Return the [X, Y] coordinate for the center point of the cell that contains the specified text.  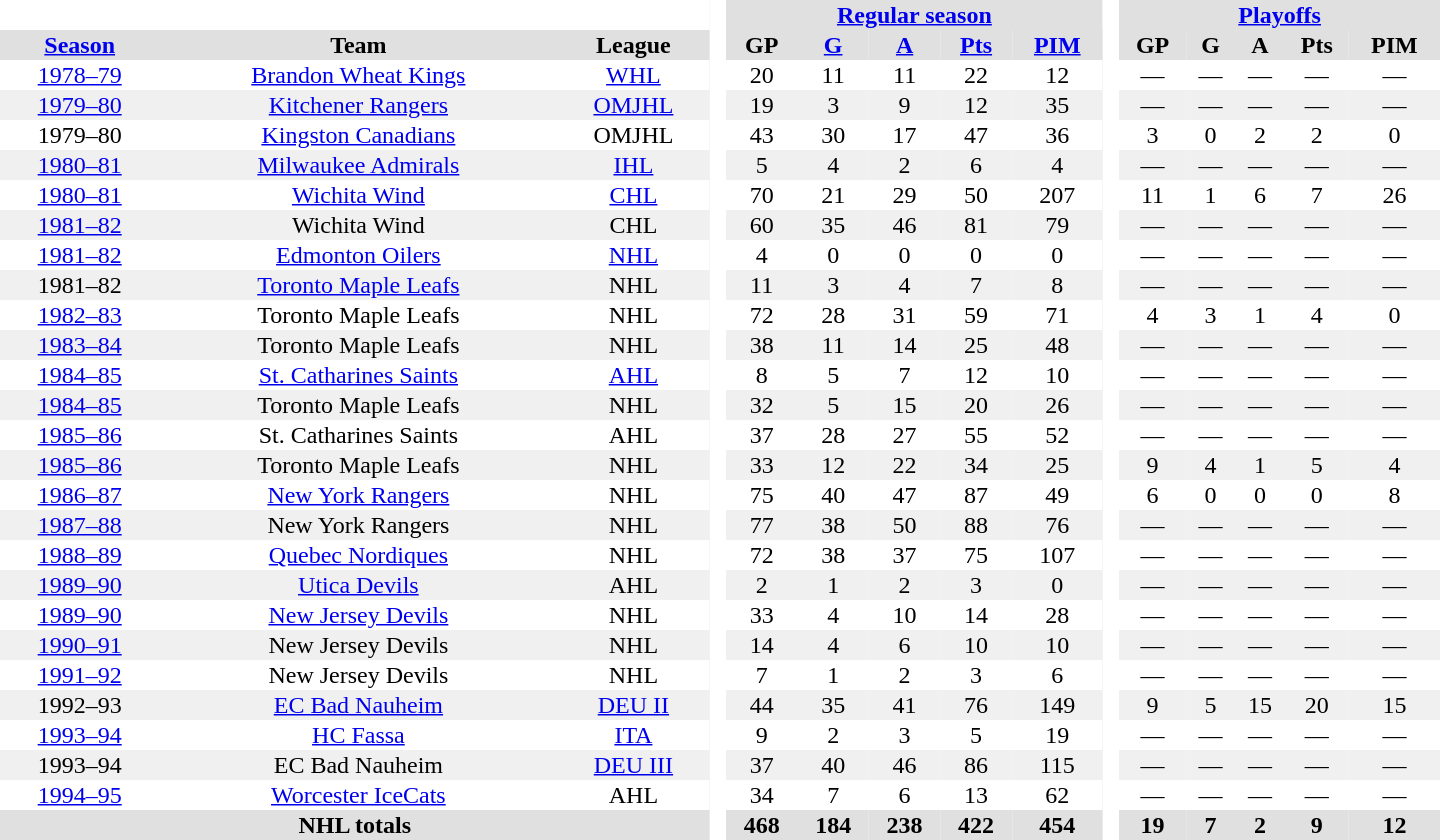
29 [904, 195]
87 [976, 495]
Regular season [914, 15]
1992–93 [80, 705]
48 [1058, 345]
1986–87 [80, 495]
DEU II [633, 705]
184 [832, 825]
1987–88 [80, 525]
Quebec Nordiques [358, 555]
70 [762, 195]
League [633, 45]
1978–79 [80, 75]
207 [1058, 195]
36 [1058, 135]
468 [762, 825]
41 [904, 705]
107 [1058, 555]
Season [80, 45]
IHL [633, 165]
HC Fassa [358, 735]
DEU III [633, 765]
1988–89 [80, 555]
13 [976, 795]
17 [904, 135]
Kingston Canadians [358, 135]
1983–84 [80, 345]
88 [976, 525]
79 [1058, 225]
21 [832, 195]
Utica Devils [358, 585]
1990–91 [80, 645]
238 [904, 825]
32 [762, 405]
ITA [633, 735]
81 [976, 225]
60 [762, 225]
77 [762, 525]
27 [904, 435]
Kitchener Rangers [358, 105]
Brandon Wheat Kings [358, 75]
1994–95 [80, 795]
1982–83 [80, 315]
NHL totals [354, 825]
71 [1058, 315]
44 [762, 705]
55 [976, 435]
52 [1058, 435]
62 [1058, 795]
Edmonton Oilers [358, 255]
31 [904, 315]
Worcester IceCats [358, 795]
Playoffs [1280, 15]
30 [832, 135]
43 [762, 135]
WHL [633, 75]
454 [1058, 825]
59 [976, 315]
86 [976, 765]
1991–92 [80, 675]
49 [1058, 495]
422 [976, 825]
115 [1058, 765]
Team [358, 45]
Milwaukee Admirals [358, 165]
149 [1058, 705]
